From the cell containing the given text, extract its center point as [X, Y] coordinate. 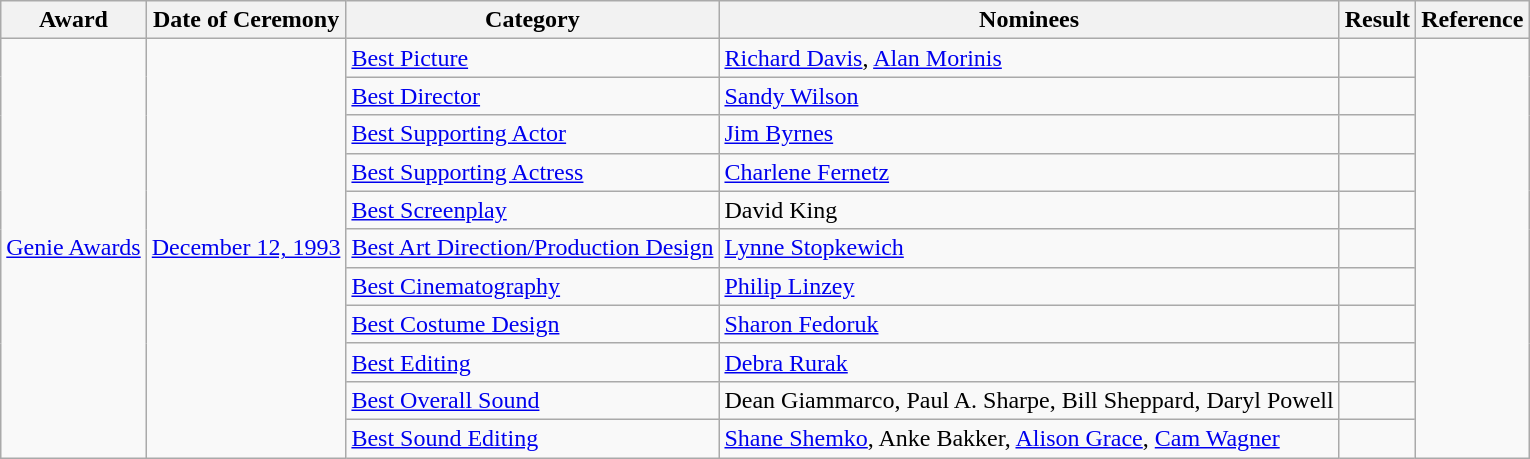
Lynne Stopkewich [1029, 248]
Best Screenplay [532, 210]
Best Picture [532, 58]
Nominees [1029, 20]
Result [1377, 20]
Charlene Fernetz [1029, 172]
Best Supporting Actress [532, 172]
Best Art Direction/Production Design [532, 248]
Sandy Wilson [1029, 96]
Genie Awards [74, 248]
Debra Rurak [1029, 362]
Philip Linzey [1029, 286]
Reference [1472, 20]
Category [532, 20]
Best Director [532, 96]
Richard Davis, Alan Morinis [1029, 58]
Best Sound Editing [532, 438]
Sharon Fedoruk [1029, 324]
Best Cinematography [532, 286]
Dean Giammarco, Paul A. Sharpe, Bill Sheppard, Daryl Powell [1029, 400]
Award [74, 20]
Date of Ceremony [246, 20]
Best Editing [532, 362]
Best Supporting Actor [532, 134]
David King [1029, 210]
Jim Byrnes [1029, 134]
Best Costume Design [532, 324]
Best Overall Sound [532, 400]
December 12, 1993 [246, 248]
Shane Shemko, Anke Bakker, Alison Grace, Cam Wagner [1029, 438]
